Return [X, Y] of the center of cell containing provided text 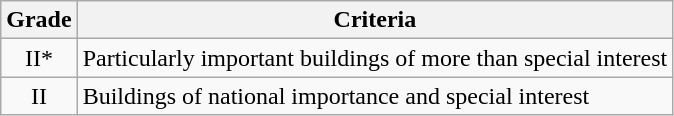
Criteria [375, 20]
II* [39, 58]
Grade [39, 20]
Buildings of national importance and special interest [375, 96]
Particularly important buildings of more than special interest [375, 58]
II [39, 96]
